Provide the (x, y) coordinate of the cell's center where the given text is located.  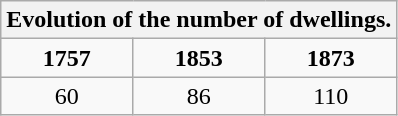
Evolution of the number of dwellings. (199, 20)
86 (199, 96)
1757 (67, 58)
1873 (331, 58)
60 (67, 96)
110 (331, 96)
1853 (199, 58)
